Extract the [X, Y] coordinate from the center of the cell holding the provided text.  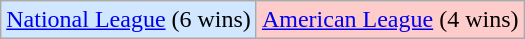
American League (4 wins) [390, 20]
National League (6 wins) [129, 20]
